Locate the cell with the specified text and output its [X, Y] center coordinate. 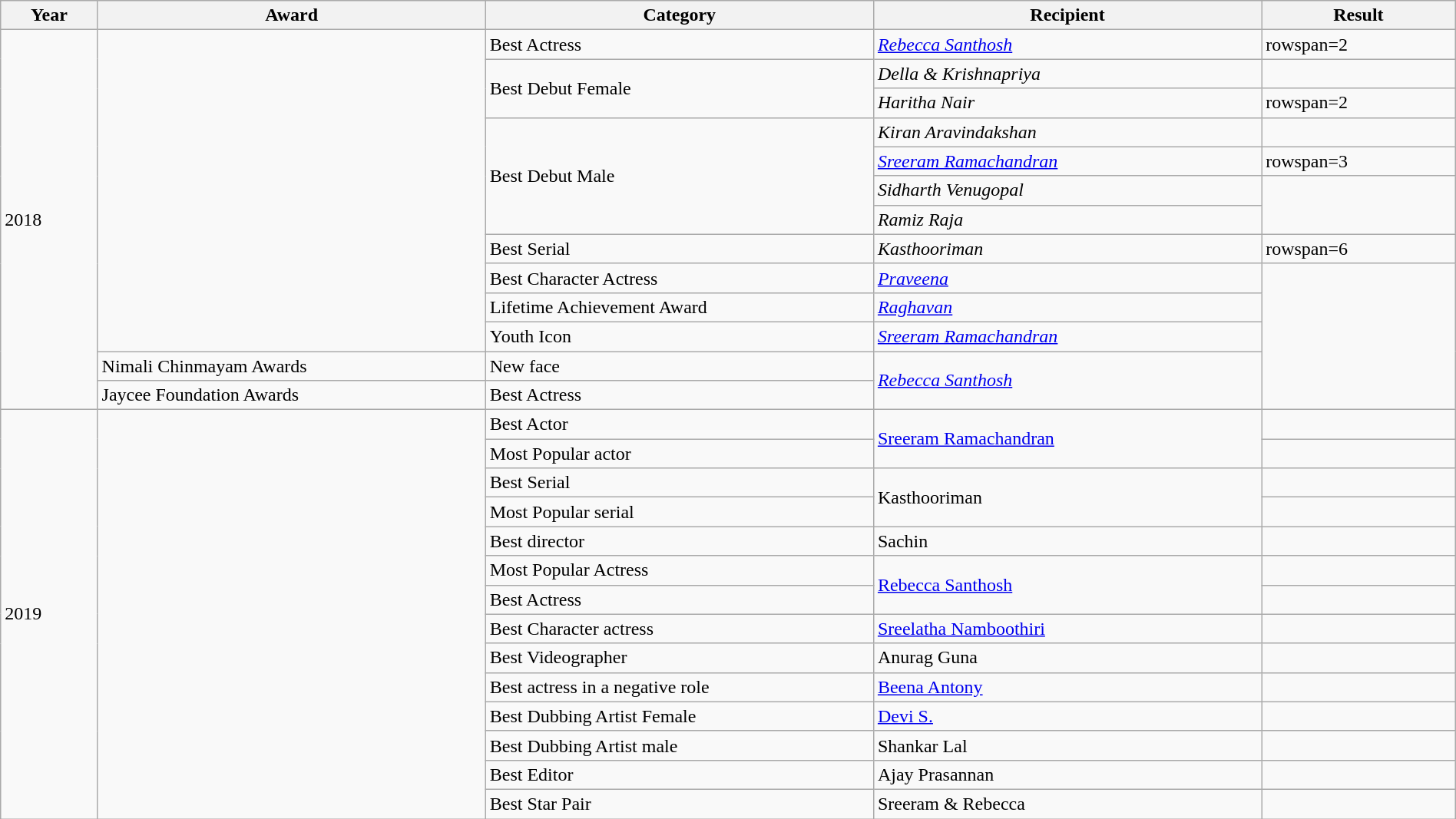
Recipient [1067, 15]
Most Popular Actress [679, 570]
Sreeram & Rebecca [1067, 804]
Best Dubbing Artist Female [679, 716]
Best Debut Male [679, 176]
Della & Krishnapriya [1067, 74]
Most Popular actor [679, 454]
Haritha Nair [1067, 103]
Sidharth Venugopal [1067, 190]
Devi S. [1067, 716]
Most Popular serial [679, 512]
rowspan=3 [1359, 161]
Nimali Chinmayam Awards [292, 366]
Award [292, 15]
Best Star Pair [679, 804]
New face [679, 366]
Youth Icon [679, 336]
rowspan=6 [1359, 249]
Anurag Guna [1067, 658]
Best Debut Female [679, 88]
Sachin [1067, 541]
Best Character actress [679, 629]
Best Actor [679, 424]
2019 [49, 614]
Ajay Prasannan [1067, 774]
Sreelatha Namboothiri [1067, 629]
Jaycee Foundation Awards [292, 395]
Best Editor [679, 774]
Kiran Aravindakshan [1067, 132]
Best Videographer [679, 658]
Praveena [1067, 278]
Best director [679, 541]
Result [1359, 15]
Category [679, 15]
Best actress in a negative role [679, 687]
Best Dubbing Artist male [679, 745]
2018 [49, 220]
Year [49, 15]
Beena Antony [1067, 687]
Raghavan [1067, 307]
Lifetime Achievement Award [679, 307]
Best Character Actress [679, 278]
Shankar Lal [1067, 745]
Ramiz Raja [1067, 220]
